Scan for the cell matching the given text and deliver its (x, y) coordinate at center. 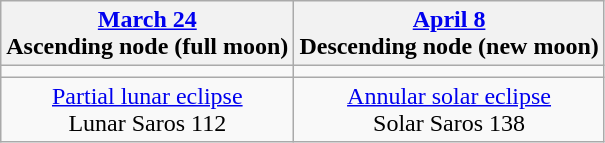
Annular solar eclipseSolar Saros 138 (449, 110)
March 24Ascending node (full moon) (148, 34)
Partial lunar eclipseLunar Saros 112 (148, 110)
April 8Descending node (new moon) (449, 34)
